For the text-containing cell, return its midpoint in (X, Y) coordinate format. 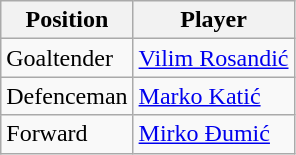
Marko Katić (214, 96)
Position (67, 20)
Forward (67, 134)
Defenceman (67, 96)
Goaltender (67, 58)
Vilim Rosandić (214, 58)
Player (214, 20)
Mirko Đumić (214, 134)
